Search for the cell housing the specified text and yield its [X, Y] center coordinate. 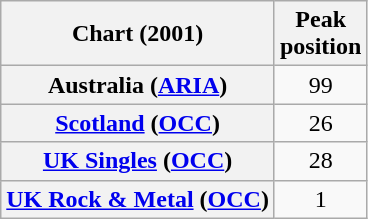
Chart (2001) [138, 34]
UK Singles (OCC) [138, 161]
28 [320, 161]
UK Rock & Metal (OCC) [138, 199]
99 [320, 85]
Scotland (OCC) [138, 123]
Australia (ARIA) [138, 85]
1 [320, 199]
26 [320, 123]
Peakposition [320, 34]
